Provide the (X, Y) coordinate of the cell's center where the given text is located.  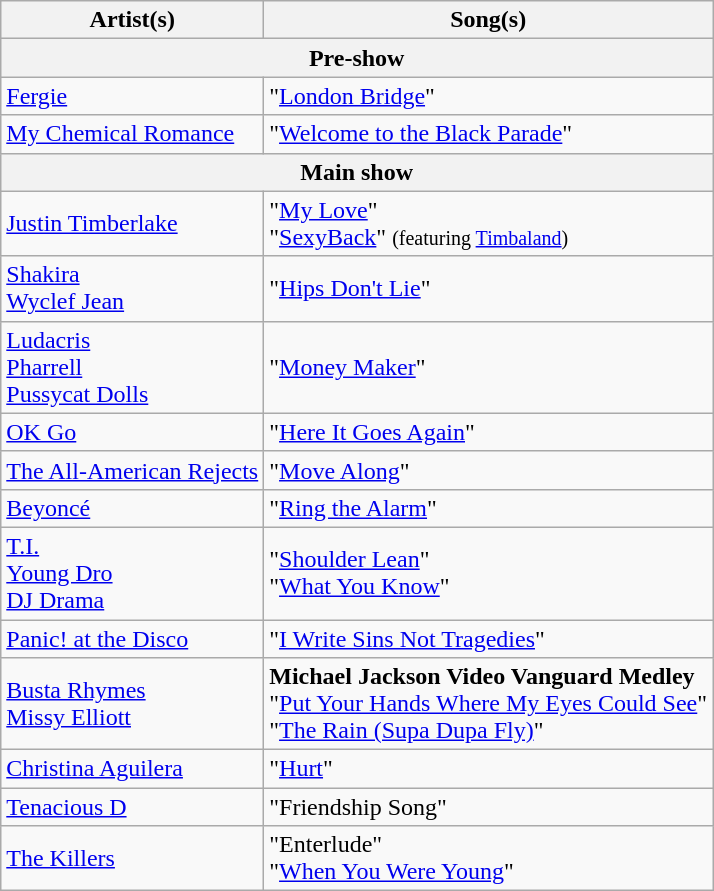
"Friendship Song" (488, 807)
Beyoncé (132, 508)
Tenacious D (132, 807)
"Enterlude" "When You Were Young" (488, 858)
Michael Jackson Video Vanguard Medley "Put Your Hands Where My Eyes Could See" "The Rain (Supa Dupa Fly)" (488, 704)
Artist(s) (132, 20)
"My Love" "SexyBack" (featuring Timbaland) (488, 224)
"I Write Sins Not Tragedies" (488, 639)
OK Go (132, 432)
Main show (357, 172)
"Move Along" (488, 470)
T.I. Young Dro DJ Drama (132, 573)
Shakira Wyclef Jean (132, 288)
Song(s) (488, 20)
"London Bridge" (488, 96)
Fergie (132, 96)
Panic! at the Disco (132, 639)
Justin Timberlake (132, 224)
The All-American Rejects (132, 470)
"Welcome to the Black Parade" (488, 134)
"Money Maker" (488, 367)
My Chemical Romance (132, 134)
"Hips Don't Lie" (488, 288)
"Ring the Alarm" (488, 508)
"Hurt" (488, 769)
The Killers (132, 858)
Ludacris Pharrell Pussycat Dolls (132, 367)
"Shoulder Lean" "What You Know" (488, 573)
Busta Rhymes Missy Elliott (132, 704)
Pre-show (357, 58)
Christina Aguilera (132, 769)
"Here It Goes Again" (488, 432)
